Pinpoint the cell where the given text exists, returning its (x, y) midpoint coordinate. 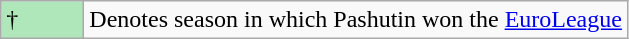
Denotes season in which Pashutin won the EuroLeague (356, 20)
† (42, 20)
